Capture the cell that displays the provided text and extract its [x, y] central coordinate. 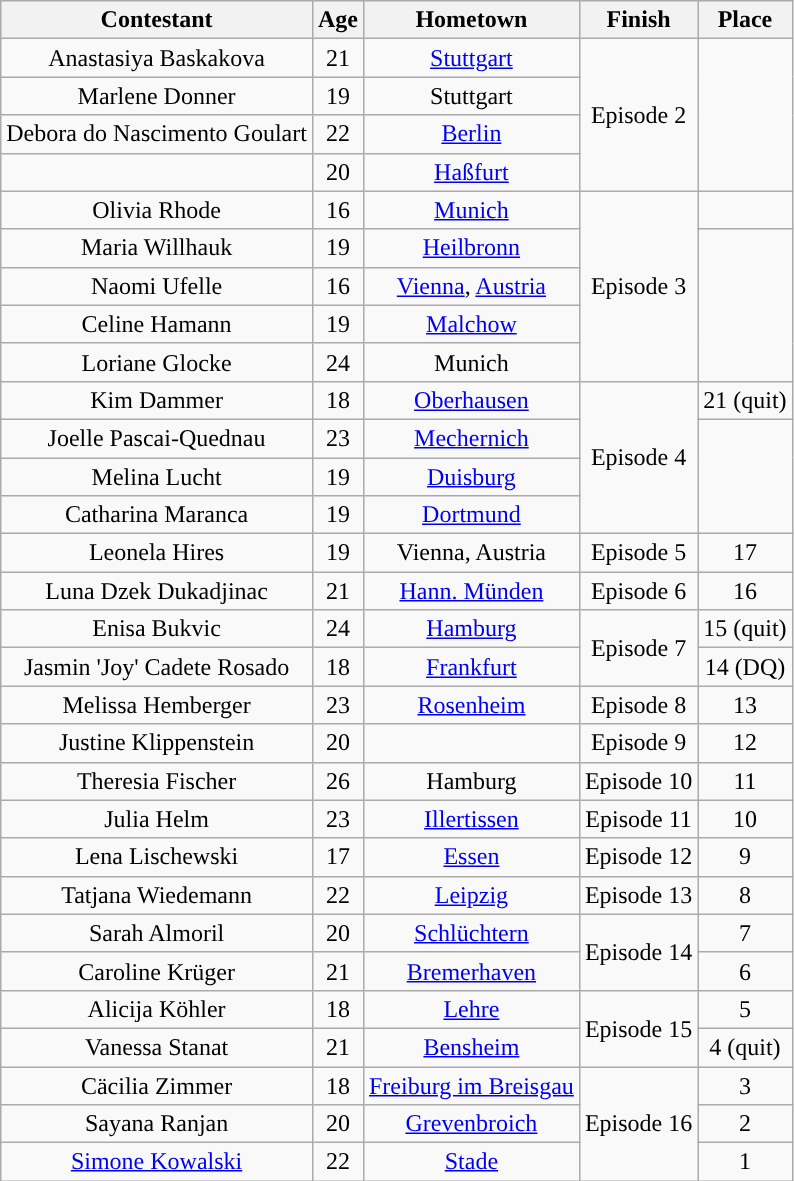
5 [745, 1009]
Lena Lischewski [157, 857]
Frankfurt [471, 667]
Kim Dammer [157, 400]
Episode 7 [638, 648]
26 [338, 781]
14 (DQ) [745, 667]
10 [745, 819]
Olivia Rhode [157, 210]
Catharina Maranca [157, 515]
Essen [471, 857]
Debora do Nascimento Goulart [157, 134]
Maria Willhauk [157, 248]
Joelle Pascai-Quednau [157, 438]
Heilbronn [471, 248]
Mechernich [471, 438]
Celine Hamann [157, 324]
11 [745, 781]
Episode 4 [638, 457]
21 (quit) [745, 400]
Tatjana Wiedemann [157, 895]
Marlene Donner [157, 96]
Rosenheim [471, 705]
Place [745, 20]
Jasmin 'Joy' Cadete Rosado [157, 667]
Theresia Fischer [157, 781]
Dortmund [471, 515]
Melina Lucht [157, 477]
Finish [638, 20]
Berlin [471, 134]
Oberhausen [471, 400]
Grevenbroich [471, 1124]
Vanessa Stanat [157, 1047]
Loriane Glocke [157, 362]
Episode 14 [638, 952]
Stade [471, 1162]
Justine Klippenstein [157, 743]
Hann. Münden [471, 591]
Duisburg [471, 477]
Bremerhaven [471, 971]
Episode 13 [638, 895]
Sayana Ranjan [157, 1124]
13 [745, 705]
7 [745, 933]
Episode 6 [638, 591]
12 [745, 743]
15 (quit) [745, 629]
Sarah Almoril [157, 933]
Leonela Hires [157, 553]
3 [745, 1085]
Episode 8 [638, 705]
Leipzig [471, 895]
1 [745, 1162]
Episode 11 [638, 819]
Schlüchtern [471, 933]
9 [745, 857]
Episode 16 [638, 1123]
6 [745, 971]
2 [745, 1124]
Simone Kowalski [157, 1162]
Luna Dzek Dukadjinac [157, 591]
Naomi Ufelle [157, 286]
Haßfurt [471, 172]
Episode 2 [638, 115]
4 (quit) [745, 1047]
Caroline Krüger [157, 971]
Hometown [471, 20]
Episode 12 [638, 857]
Episode 3 [638, 286]
Episode 10 [638, 781]
Illertissen [471, 819]
Cäcilia Zimmer [157, 1085]
Julia Helm [157, 819]
Freiburg im Breisgau [471, 1085]
Melissa Hemberger [157, 705]
Anastasiya Baskakova [157, 58]
Episode 9 [638, 743]
Bensheim [471, 1047]
Episode 5 [638, 553]
Enisa Bukvic [157, 629]
Alicija Köhler [157, 1009]
Lehre [471, 1009]
Age [338, 20]
Episode 15 [638, 1028]
Malchow [471, 324]
Contestant [157, 20]
8 [745, 895]
